Extract the (x, y) coordinate from the center of the cell holding the provided text.  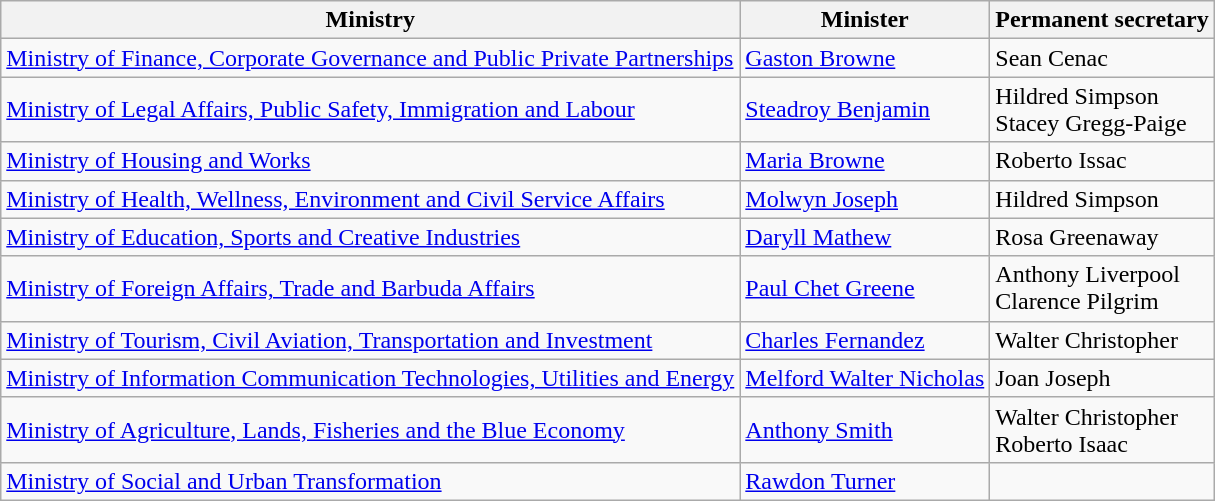
Ministry of Information Communication Technologies, Utilities and Energy (370, 378)
Sean Cenac (1102, 58)
Ministry of Tourism, Civil Aviation, Transportation and Investment (370, 340)
Anthony LiverpoolClarence Pilgrim (1102, 288)
Ministry of Health, Wellness, Environment and Civil Service Affairs (370, 199)
Rosa Greenaway (1102, 237)
Hildred Simpson (1102, 199)
Charles Fernandez (865, 340)
Walter ChristopherRoberto Isaac (1102, 430)
Daryll Mathew (865, 237)
Melford Walter Nicholas (865, 378)
Maria Browne (865, 161)
Roberto Issac (1102, 161)
Ministry of Housing and Works (370, 161)
Anthony Smith (865, 430)
Ministry of Legal Affairs, Public Safety, Immigration and Labour (370, 110)
Gaston Browne (865, 58)
Steadroy Benjamin (865, 110)
Ministry of Education, Sports and Creative Industries (370, 237)
Minister (865, 20)
Permanent secretary (1102, 20)
Rawdon Turner (865, 481)
Molwyn Joseph (865, 199)
Ministry of Finance, Corporate Governance and Public Private Partnerships (370, 58)
Ministry of Social and Urban Transformation (370, 481)
Ministry of Agriculture, Lands, Fisheries and the Blue Economy (370, 430)
Walter Christopher (1102, 340)
Hildred SimpsonStacey Gregg-Paige (1102, 110)
Ministry of Foreign Affairs, Trade and Barbuda Affairs (370, 288)
Paul Chet Greene (865, 288)
Joan Joseph (1102, 378)
Ministry (370, 20)
